Detect which cell encompasses the target text, then output its [X, Y] center coordinate. 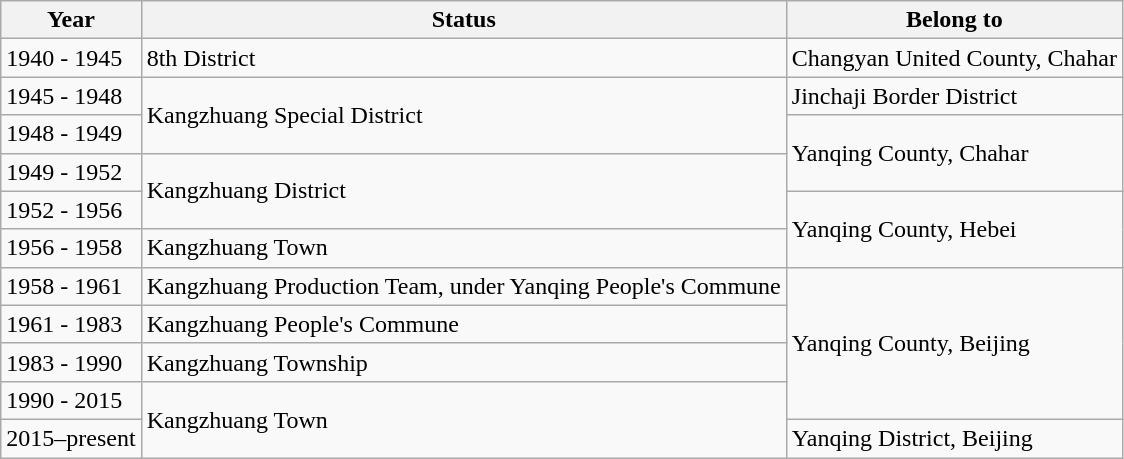
1945 - 1948 [71, 96]
1983 - 1990 [71, 362]
1949 - 1952 [71, 172]
1958 - 1961 [71, 286]
Yanqing County, Hebei [954, 229]
2015–present [71, 438]
1948 - 1949 [71, 134]
Kangzhuang Production Team, under Yanqing People's Commune [464, 286]
1940 - 1945 [71, 58]
Yanqing District, Beijing [954, 438]
Status [464, 20]
Belong to [954, 20]
Jinchaji Border District [954, 96]
Yanqing County, Beijing [954, 343]
Kangzhuang District [464, 191]
Changyan United County, Chahar [954, 58]
1956 - 1958 [71, 248]
Kangzhuang Special District [464, 115]
1952 - 1956 [71, 210]
Kangzhuang People's Commune [464, 324]
1961 - 1983 [71, 324]
1990 - 2015 [71, 400]
Kangzhuang Township [464, 362]
Year [71, 20]
Yanqing County, Chahar [954, 153]
8th District [464, 58]
